Locate the cell with the specified text and output its [x, y] center coordinate. 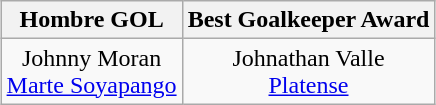
Johnathan Valle Platense [308, 72]
Hombre GOL [92, 20]
Best Goalkeeper Award [308, 20]
Johnny Moran Marte Soyapango [92, 72]
